Output the [X, Y] coordinate of the center of the cell containing the given text.  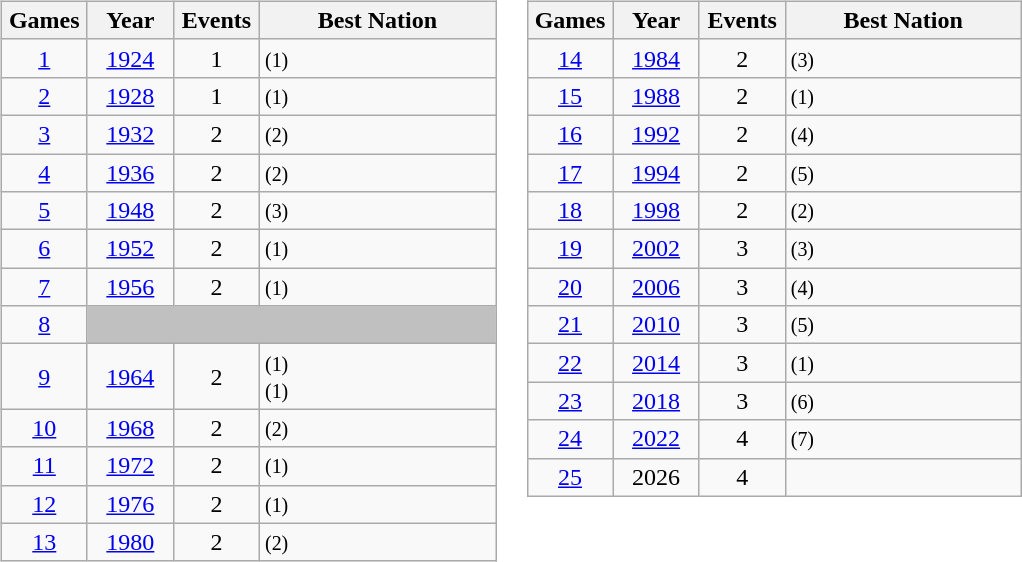
1948 [130, 211]
2018 [656, 401]
5 [44, 211]
2022 [656, 439]
1976 [130, 504]
8 [44, 325]
1964 [130, 376]
1968 [130, 428]
1952 [130, 249]
10 [44, 428]
2002 [656, 249]
2026 [656, 477]
14 [570, 58]
19 [570, 249]
11 [44, 466]
1932 [130, 134]
22 [570, 363]
1994 [656, 173]
1980 [130, 542]
16 [570, 134]
25 [570, 477]
24 [570, 439]
1936 [130, 173]
2010 [656, 325]
18 [570, 211]
1984 [656, 58]
1992 [656, 134]
6 [44, 249]
(7) [903, 439]
12 [44, 504]
2014 [656, 363]
15 [570, 96]
7 [44, 287]
2006 [656, 287]
13 [44, 542]
1924 [130, 58]
23 [570, 401]
(6) [903, 401]
1956 [130, 287]
17 [570, 173]
(1) (1) [377, 376]
1988 [656, 96]
20 [570, 287]
9 [44, 376]
1928 [130, 96]
1998 [656, 211]
21 [570, 325]
1972 [130, 466]
